Capture the cell that displays the provided text and extract its (X, Y) central coordinate. 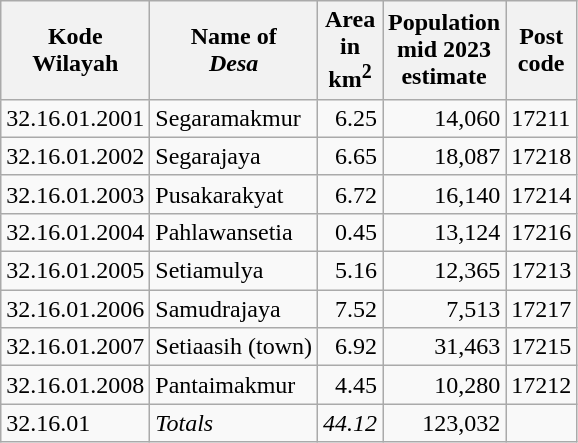
32.16.01.2006 (76, 309)
17218 (542, 156)
32.16.01.2008 (76, 385)
Setiaasih (town) (234, 347)
16,140 (444, 194)
Name of Desa (234, 50)
0.45 (350, 232)
7,513 (444, 309)
7.52 (350, 309)
32.16.01.2005 (76, 271)
32.16.01.2002 (76, 156)
Totals (234, 423)
32.16.01.2004 (76, 232)
44.12 (350, 423)
Populationmid 2023estimate (444, 50)
32.16.01.2007 (76, 347)
4.45 (350, 385)
13,124 (444, 232)
17211 (542, 118)
Postcode (542, 50)
17217 (542, 309)
17212 (542, 385)
Segaramakmur (234, 118)
6.72 (350, 194)
32.16.01.2003 (76, 194)
32.16.01.2001 (76, 118)
Pantaimakmur (234, 385)
17214 (542, 194)
14,060 (444, 118)
32.16.01 (76, 423)
5.16 (350, 271)
Pusakarakyat (234, 194)
Pahlawansetia (234, 232)
10,280 (444, 385)
123,032 (444, 423)
Samudrajaya (234, 309)
18,087 (444, 156)
17213 (542, 271)
6.25 (350, 118)
17216 (542, 232)
6.65 (350, 156)
Segarajaya (234, 156)
Kode Wilayah (76, 50)
Area in km2 (350, 50)
31,463 (444, 347)
17215 (542, 347)
12,365 (444, 271)
6.92 (350, 347)
Setiamulya (234, 271)
